Find where the given text appears and provide that cell's center as [x, y] coordinate. 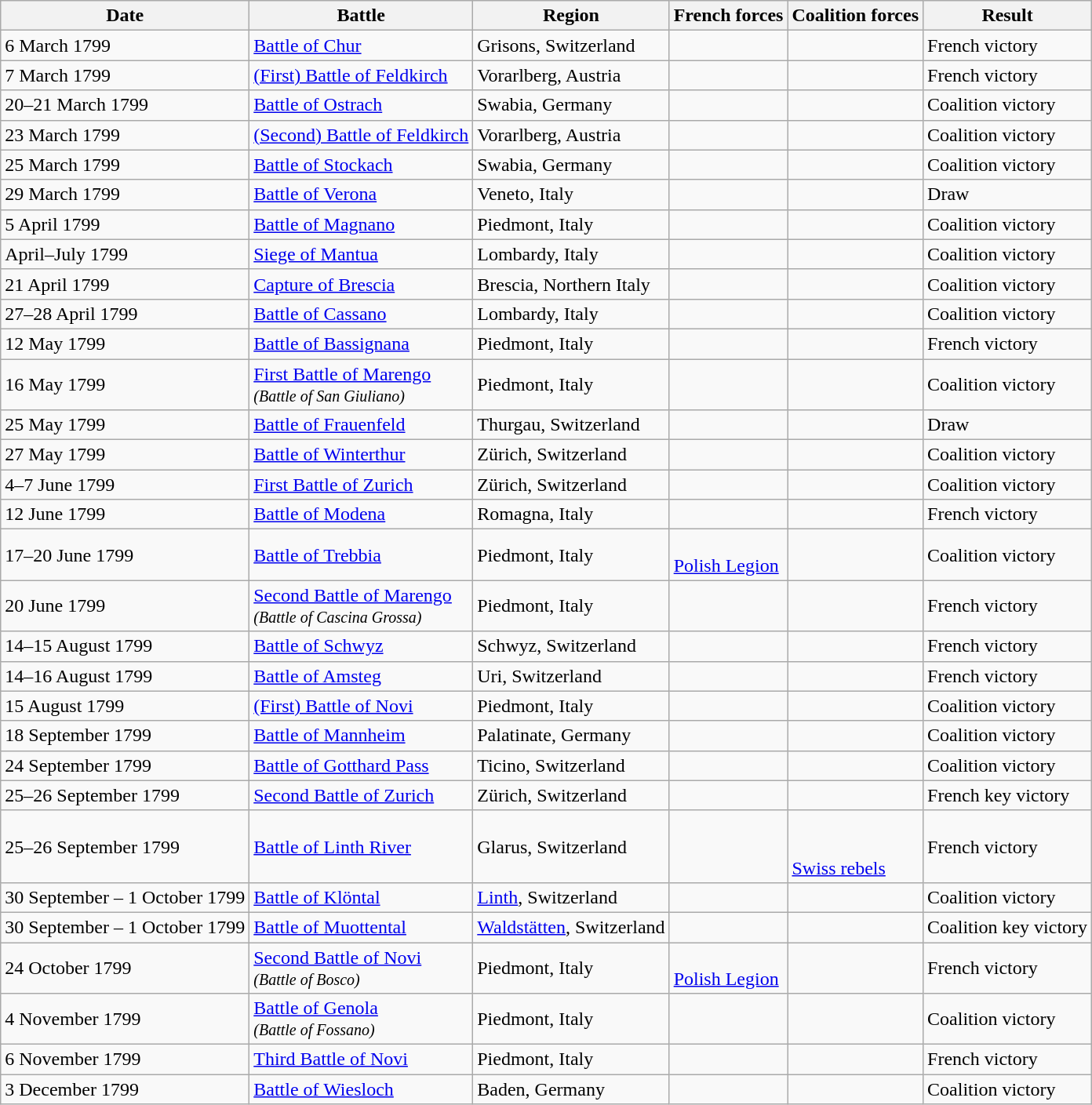
Battle of Wiesloch [361, 1089]
4 November 1799 [126, 1020]
Battle of Linth River [361, 846]
21 April 1799 [126, 284]
Battle of Verona [361, 194]
Uri, Switzerland [571, 676]
25 March 1799 [126, 165]
14–15 August 1799 [126, 646]
Battle of Trebbia [361, 555]
(First) Battle of Novi [361, 706]
First Battle of Zurich [361, 485]
Ticino, Switzerland [571, 765]
Glarus, Switzerland [571, 846]
5 April 1799 [126, 224]
Veneto, Italy [571, 194]
20 June 1799 [126, 605]
Baden, Germany [571, 1089]
French forces [728, 16]
Date [126, 16]
Second Battle of Zurich [361, 795]
French key victory [1007, 795]
Battle of Stockach [361, 165]
3 December 1799 [126, 1089]
12 May 1799 [126, 343]
25 May 1799 [126, 425]
Siege of Mantua [361, 254]
Battle of Mannheim [361, 736]
7 March 1799 [126, 75]
Battle of Genola(Battle of Fossano) [361, 1020]
(Second) Battle of Feldkirch [361, 135]
Result [1007, 16]
Palatinate, Germany [571, 736]
Battle of Magnano [361, 224]
17–20 June 1799 [126, 555]
First Battle of Marengo(Battle of San Giuliano) [361, 384]
16 May 1799 [126, 384]
Battle of Muottental [361, 927]
Romagna, Italy [571, 514]
4–7 June 1799 [126, 485]
Thurgau, Switzerland [571, 425]
Schwyz, Switzerland [571, 646]
24 September 1799 [126, 765]
23 March 1799 [126, 135]
Second Battle of Novi(Battle of Bosco) [361, 968]
6 March 1799 [126, 45]
27–28 April 1799 [126, 314]
24 October 1799 [126, 968]
Coalition forces [855, 16]
Battle of Chur [361, 45]
12 June 1799 [126, 514]
Linth, Switzerland [571, 897]
Capture of Brescia [361, 284]
27 May 1799 [126, 455]
Battle of Klöntal [361, 897]
Battle of Schwyz [361, 646]
(First) Battle of Feldkirch [361, 75]
Battle of Ostrach [361, 105]
Battle [361, 16]
Battle of Gotthard Pass [361, 765]
20–21 March 1799 [126, 105]
April–July 1799 [126, 254]
Battle of Amsteg [361, 676]
6 November 1799 [126, 1060]
Region [571, 16]
Brescia, Northern Italy [571, 284]
18 September 1799 [126, 736]
Waldstätten, Switzerland [571, 927]
15 August 1799 [126, 706]
Grisons, Switzerland [571, 45]
Coalition key victory [1007, 927]
Battle of Cassano [361, 314]
Battle of Modena [361, 514]
29 March 1799 [126, 194]
Swiss rebels [855, 846]
Battle of Winterthur [361, 455]
Second Battle of Marengo(Battle of Cascina Grossa) [361, 605]
14–16 August 1799 [126, 676]
Battle of Frauenfeld [361, 425]
Battle of Bassignana [361, 343]
Third Battle of Novi [361, 1060]
